Scan for the cell matching the given text and deliver its [x, y] coordinate at center. 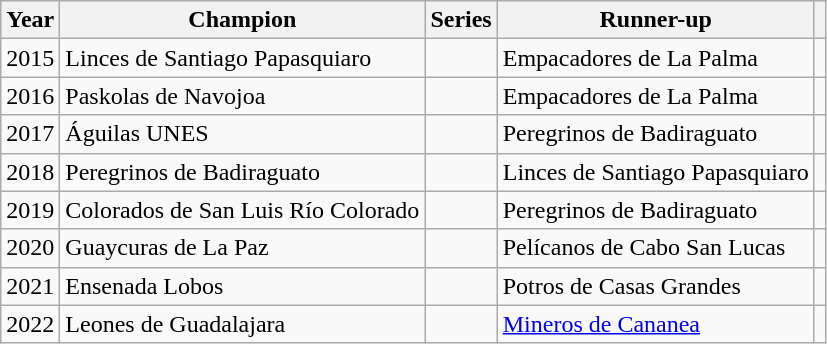
Guaycuras de La Paz [242, 248]
2017 [30, 134]
Colorados de San Luis Río Colorado [242, 210]
Pelícanos de Cabo San Lucas [656, 248]
2016 [30, 96]
Champion [242, 20]
2022 [30, 324]
Potros de Casas Grandes [656, 286]
Runner-up [656, 20]
Series [461, 20]
Leones de Guadalajara [242, 324]
2018 [30, 172]
Year [30, 20]
Paskolas de Navojoa [242, 96]
Águilas UNES [242, 134]
2021 [30, 286]
Ensenada Lobos [242, 286]
2019 [30, 210]
2015 [30, 58]
2020 [30, 248]
Mineros de Cananea [656, 324]
